For the text-containing cell, return its midpoint in (X, Y) coordinate format. 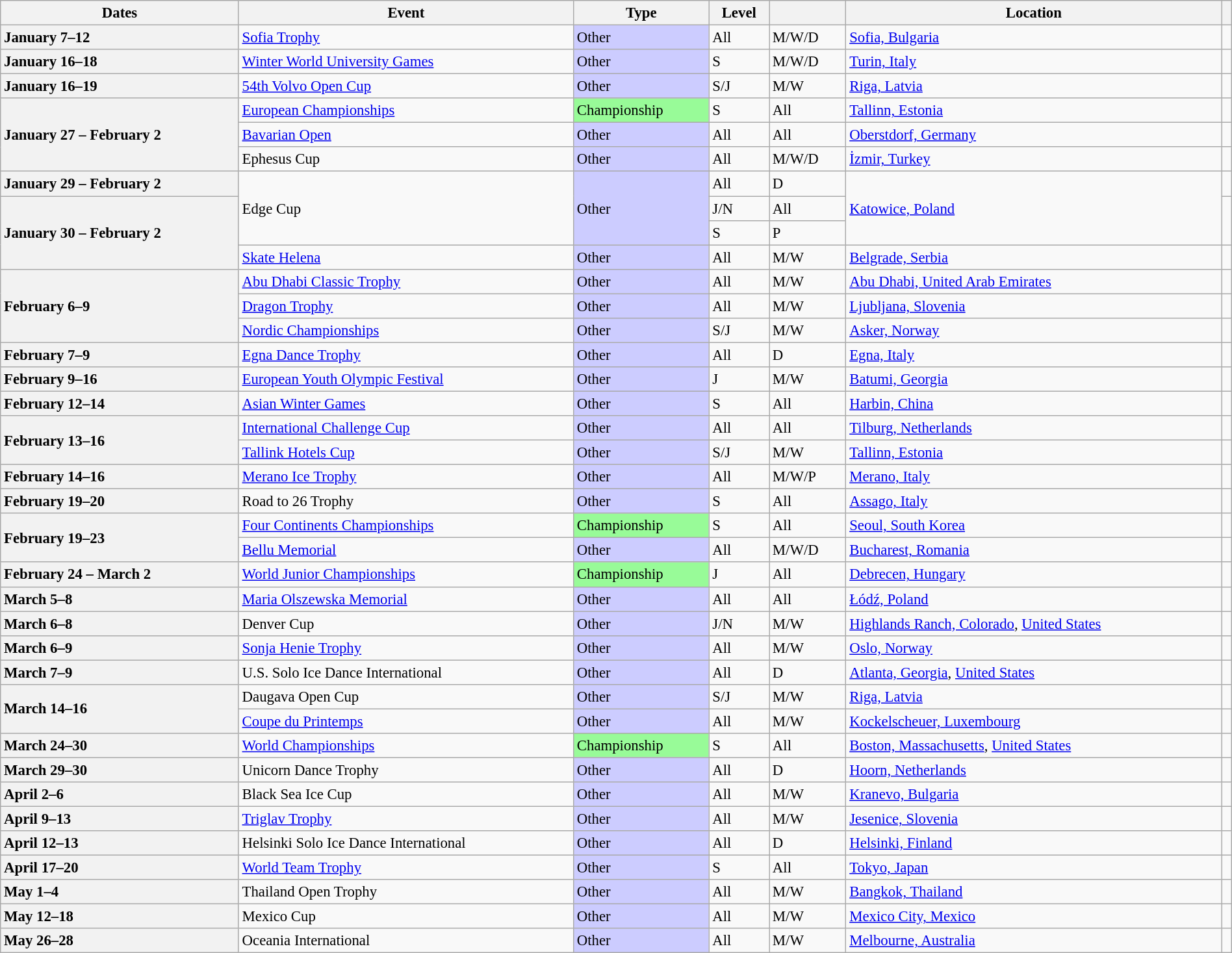
March 6–9 (120, 648)
Bavarian Open (405, 135)
Batumi, Georgia (1034, 379)
Merano Ice Trophy (405, 477)
February 19–20 (120, 502)
54th Volvo Open Cup (405, 86)
Winter World University Games (405, 62)
March 6–8 (120, 624)
March 7–9 (120, 672)
Katowice, Poland (1034, 208)
Atlanta, Georgia, United States (1034, 672)
Asker, Norway (1034, 331)
May 12–18 (120, 917)
March 29–30 (120, 770)
March 14–16 (120, 709)
January 29 – February 2 (120, 184)
January 16–18 (120, 62)
Oberstdorf, Germany (1034, 135)
February 13–16 (120, 440)
Tilburg, Netherlands (1034, 428)
March 5–8 (120, 599)
February 14–16 (120, 477)
Abu Dhabi, United Arab Emirates (1034, 281)
Merano, Italy (1034, 477)
Mexico City, Mexico (1034, 917)
World Team Trophy (405, 868)
Oslo, Norway (1034, 648)
Jesenice, Slovenia (1034, 819)
Type (641, 13)
Bangkok, Thailand (1034, 892)
Helsinki, Finland (1034, 843)
World Junior Championships (405, 575)
Nordic Championships (405, 331)
Hoorn, Netherlands (1034, 770)
Asian Winter Games (405, 403)
Denver Cup (405, 624)
Skate Helena (405, 257)
Łódź, Poland (1034, 599)
Belgrade, Serbia (1034, 257)
January 16–19 (120, 86)
Bellu Memorial (405, 550)
Four Continents Championships (405, 526)
February 24 – March 2 (120, 575)
Egna Dance Trophy (405, 355)
Seoul, South Korea (1034, 526)
Bucharest, Romania (1034, 550)
European Youth Olympic Festival (405, 379)
Sofia, Bulgaria (1034, 38)
Road to 26 Trophy (405, 502)
January 7–12 (120, 38)
Kockelscheuer, Luxembourg (1034, 721)
Ephesus Cup (405, 159)
P (808, 233)
Thailand Open Trophy (405, 892)
Debrecen, Hungary (1034, 575)
International Challenge Cup (405, 428)
February 12–14 (120, 403)
İzmir, Turkey (1034, 159)
Ljubljana, Slovenia (1034, 306)
February 6–9 (120, 305)
Harbin, China (1034, 403)
April 12–13 (120, 843)
April 9–13 (120, 819)
World Championships (405, 746)
January 27 – February 2 (120, 135)
Dragon Trophy (405, 306)
Assago, Italy (1034, 502)
Daugava Open Cup (405, 697)
Location (1034, 13)
Helsinki Solo Ice Dance International (405, 843)
February 7–9 (120, 355)
January 30 – February 2 (120, 233)
Turin, Italy (1034, 62)
May 1–4 (120, 892)
Event (405, 13)
February 9–16 (120, 379)
Tokyo, Japan (1034, 868)
Sofia Trophy (405, 38)
Dates (120, 13)
Boston, Massachusetts, United States (1034, 746)
Kranevo, Bulgaria (1034, 794)
Highlands Ranch, Colorado, United States (1034, 624)
Maria Olszewska Memorial (405, 599)
Black Sea Ice Cup (405, 794)
M/W/P (808, 477)
February 19–23 (120, 538)
Sonja Henie Trophy (405, 648)
April 2–6 (120, 794)
Unicorn Dance Trophy (405, 770)
March 24–30 (120, 746)
Level (739, 13)
Coupe du Printemps (405, 721)
Egna, Italy (1034, 355)
Abu Dhabi Classic Trophy (405, 281)
April 17–20 (120, 868)
Tallink Hotels Cup (405, 453)
U.S. Solo Ice Dance International (405, 672)
Mexico Cup (405, 917)
Triglav Trophy (405, 819)
European Championships (405, 110)
Edge Cup (405, 208)
